Return [X, Y] of the center of cell containing provided text 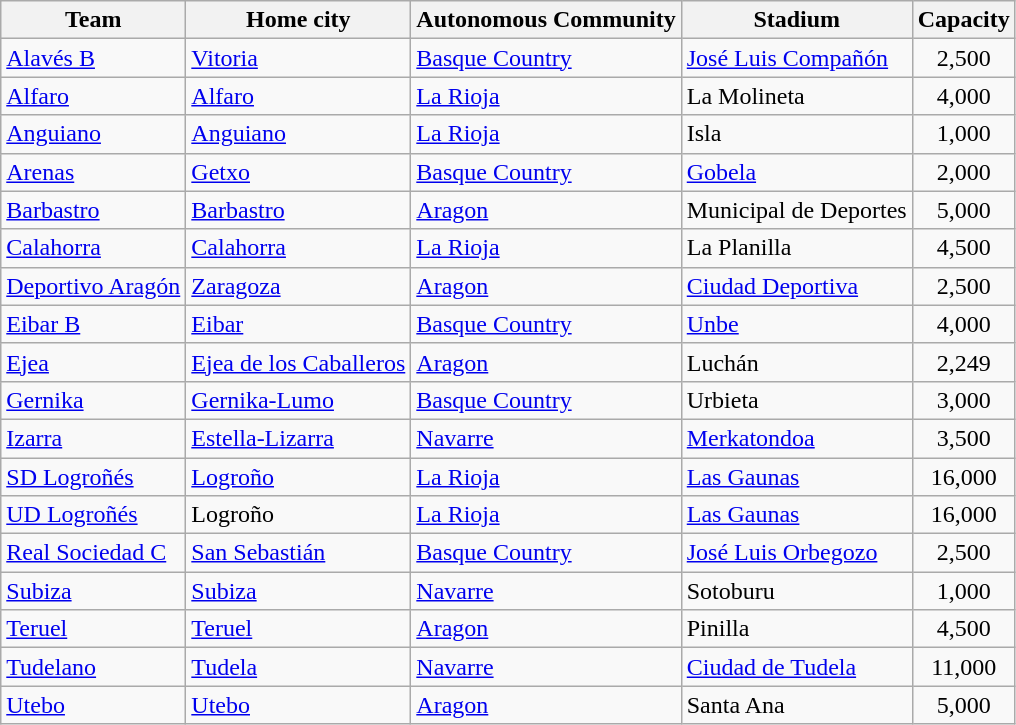
Arenas [94, 172]
San Sebastián [298, 553]
Santa Ana [796, 705]
Zaragoza [298, 286]
Eibar [298, 324]
Vitoria [298, 58]
Municipal de Deportes [796, 210]
Merkatondoa [796, 438]
Home city [298, 20]
SD Logroñés [94, 477]
La Molineta [796, 96]
11,000 [964, 667]
Tudela [298, 667]
Sotoburu [796, 591]
Isla [796, 134]
3,500 [964, 438]
Deportivo Aragón [94, 286]
Gernika-Lumo [298, 400]
Ejea de los Caballeros [298, 362]
Unbe [796, 324]
Alavés B [94, 58]
2,249 [964, 362]
Autonomous Community [546, 20]
Gobela [796, 172]
José Luis Compañón [796, 58]
Izarra [94, 438]
Tudelano [94, 667]
Estella-Lizarra [298, 438]
Ciudad de Tudela [796, 667]
Getxo [298, 172]
Real Sociedad C [94, 553]
Urbieta [796, 400]
Team [94, 20]
Gernika [94, 400]
La Planilla [796, 248]
Ciudad Deportiva [796, 286]
2,000 [964, 172]
Eibar B [94, 324]
Capacity [964, 20]
3,000 [964, 400]
UD Logroñés [94, 515]
Luchán [796, 362]
Pinilla [796, 629]
Stadium [796, 20]
Ejea [94, 362]
José Luis Orbegozo [796, 553]
